Identify which cell holds the provided text, then report its [x, y] central coordinate. 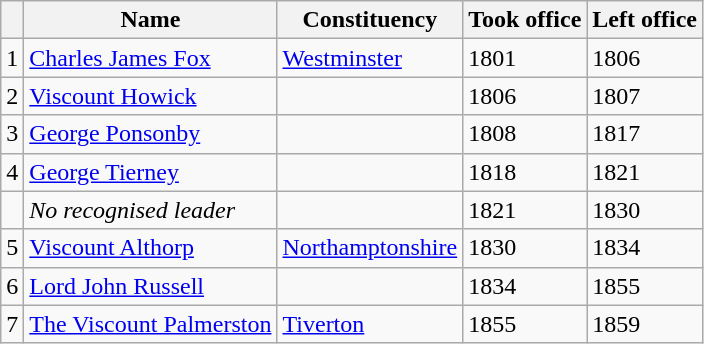
Took office [525, 20]
Left office [645, 20]
The Viscount Palmerston [150, 324]
Lord John Russell [150, 286]
Constituency [370, 20]
1 [12, 58]
George Tierney [150, 172]
Northamptonshire [370, 248]
4 [12, 172]
1801 [525, 58]
1807 [645, 96]
Viscount Althorp [150, 248]
1808 [525, 134]
George Ponsonby [150, 134]
Charles James Fox [150, 58]
Name [150, 20]
1818 [525, 172]
5 [12, 248]
1817 [645, 134]
1859 [645, 324]
Westminster [370, 58]
2 [12, 96]
Tiverton [370, 324]
Viscount Howick [150, 96]
3 [12, 134]
6 [12, 286]
7 [12, 324]
No recognised leader [150, 210]
